Pinpoint the cell where the given text exists, returning its (x, y) midpoint coordinate. 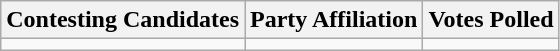
Votes Polled (491, 20)
Party Affiliation (334, 20)
Contesting Candidates (123, 20)
